Scan for the cell matching the given text and deliver its [x, y] coordinate at center. 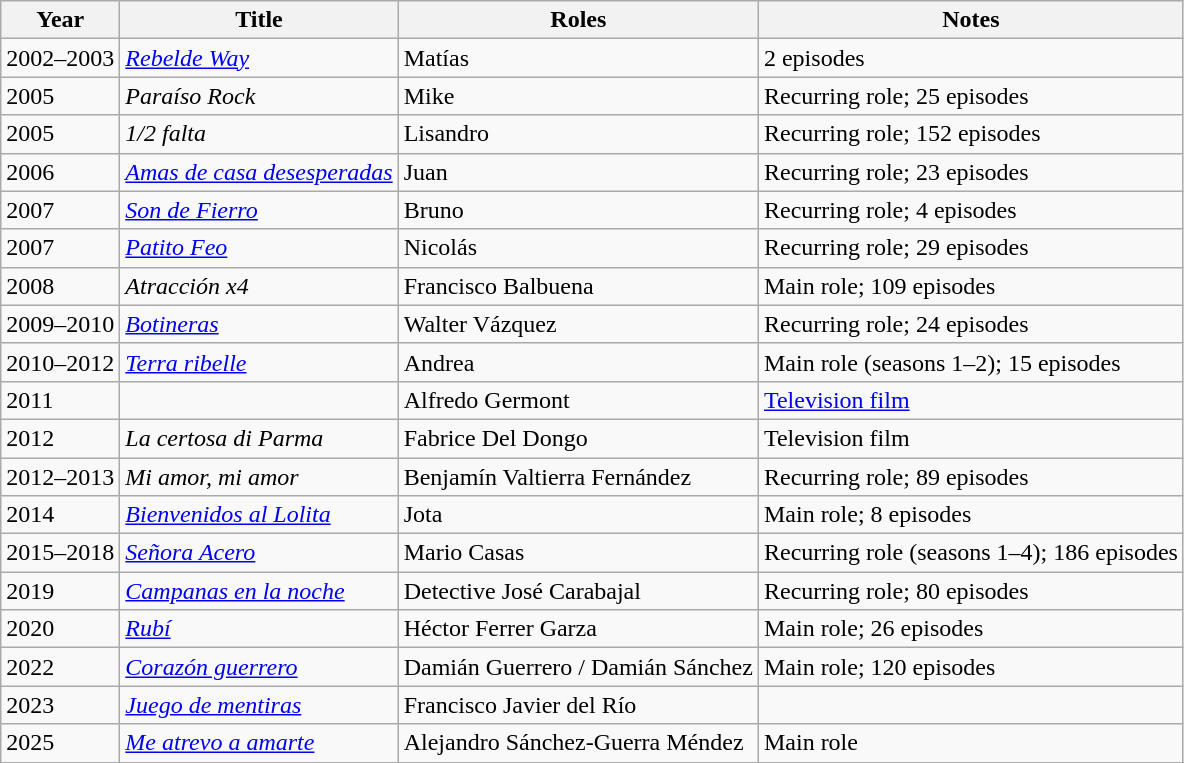
2025 [60, 743]
Andrea [578, 362]
Bienvenidos al Lolita [259, 515]
Title [259, 20]
Mike [578, 96]
1/2 falta [259, 134]
2008 [60, 286]
Me atrevo a amarte [259, 743]
Main role; 109 episodes [970, 286]
Main role; 120 episodes [970, 667]
2015–2018 [60, 553]
Roles [578, 20]
2 episodes [970, 58]
Main role; 26 episodes [970, 629]
2019 [60, 591]
Terra ribelle [259, 362]
2012–2013 [60, 477]
2009–2010 [60, 324]
Matías [578, 58]
Recurring role; 29 episodes [970, 248]
2006 [60, 172]
Mi amor, mi amor [259, 477]
La certosa di Parma [259, 438]
Recurring role; 24 episodes [970, 324]
Recurring role (seasons 1–4); 186 episodes [970, 553]
2012 [60, 438]
Recurring role; 152 episodes [970, 134]
Nicolás [578, 248]
Main role [970, 743]
2010–2012 [60, 362]
2020 [60, 629]
Year [60, 20]
Mario Casas [578, 553]
Recurring role; 89 episodes [970, 477]
Francisco Balbuena [578, 286]
Héctor Ferrer Garza [578, 629]
Damián Guerrero / Damián Sánchez [578, 667]
Botineras [259, 324]
Patito Feo [259, 248]
Recurring role; 23 episodes [970, 172]
Amas de casa desesperadas [259, 172]
Corazón guerrero [259, 667]
Bruno [578, 210]
Atracción x4 [259, 286]
Fabrice Del Dongo [578, 438]
Main role; 8 episodes [970, 515]
Lisandro [578, 134]
Juan [578, 172]
Juego de mentiras [259, 705]
2002–2003 [60, 58]
Notes [970, 20]
Alejandro Sánchez-Guerra Méndez [578, 743]
Francisco Javier del Río [578, 705]
Rebelde Way [259, 58]
Recurring role; 4 episodes [970, 210]
Recurring role; 25 episodes [970, 96]
Paraíso Rock [259, 96]
Jota [578, 515]
2011 [60, 400]
Recurring role; 80 episodes [970, 591]
Main role (seasons 1–2); 15 episodes [970, 362]
Rubí [259, 629]
2023 [60, 705]
Alfredo Germont [578, 400]
Walter Vázquez [578, 324]
Benjamín Valtierra Fernández [578, 477]
Campanas en la noche [259, 591]
2022 [60, 667]
Señora Acero [259, 553]
Son de Fierro [259, 210]
Detective José Carabajal [578, 591]
2014 [60, 515]
